From the cell containing the given text, extract its center point as (X, Y) coordinate. 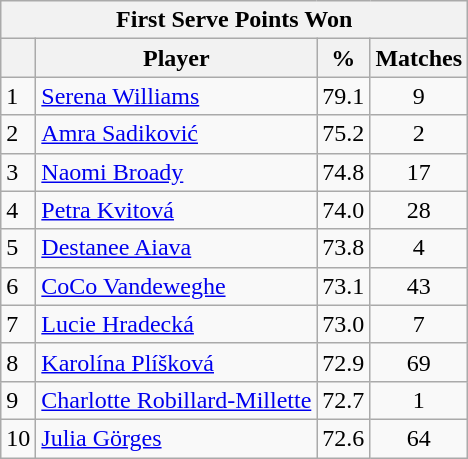
CoCo Vandeweghe (176, 286)
6 (18, 286)
% (344, 58)
Lucie Hradecká (176, 324)
74.0 (344, 210)
First Serve Points Won (234, 20)
10 (18, 438)
72.9 (344, 362)
72.6 (344, 438)
Serena Williams (176, 96)
Matches (419, 58)
Amra Sadiković (176, 134)
74.8 (344, 172)
Destanee Aiava (176, 248)
Player (176, 58)
79.1 (344, 96)
28 (419, 210)
5 (18, 248)
Julia Görges (176, 438)
Naomi Broady (176, 172)
43 (419, 286)
73.1 (344, 286)
72.7 (344, 400)
69 (419, 362)
Karolína Plíšková (176, 362)
3 (18, 172)
17 (419, 172)
8 (18, 362)
75.2 (344, 134)
73.0 (344, 324)
Petra Kvitová (176, 210)
73.8 (344, 248)
Charlotte Robillard-Millette (176, 400)
64 (419, 438)
